Extract the [X, Y] coordinate from the center of the cell holding the provided text.  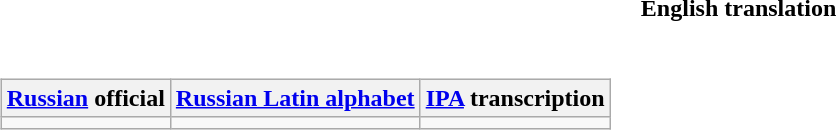
IPA transcription [515, 98]
Russian Latin alphabet [295, 98]
Russian official [86, 98]
